Pinpoint the cell where the given text exists, returning its (x, y) midpoint coordinate. 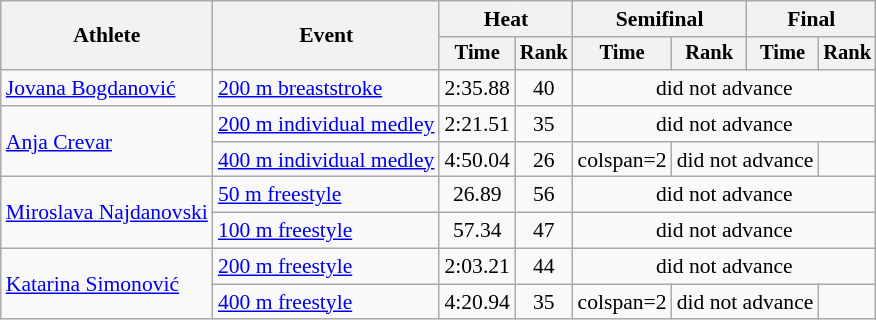
44 (544, 267)
Miroslava Najdanovski (107, 212)
400 m freestyle (326, 302)
47 (544, 231)
50 m freestyle (326, 195)
Event (326, 36)
Final (812, 19)
2:21.51 (476, 124)
57.34 (476, 231)
26 (544, 160)
400 m individual medley (326, 160)
200 m freestyle (326, 267)
2:03.21 (476, 267)
200 m breaststroke (326, 88)
Heat (506, 19)
Athlete (107, 36)
Jovana Bogdanović (107, 88)
100 m freestyle (326, 231)
Anja Crevar (107, 142)
26.89 (476, 195)
56 (544, 195)
4:20.94 (476, 302)
Katarina Simonović (107, 284)
4:50.04 (476, 160)
40 (544, 88)
Semifinal (660, 19)
2:35.88 (476, 88)
200 m individual medley (326, 124)
